Locate the cell with the specified text and output its (x, y) center coordinate. 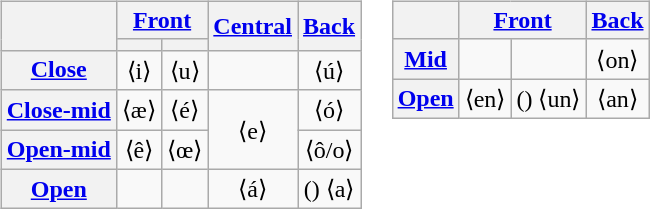
Open-mid (58, 150)
⟨u⟩ (184, 70)
Mid (426, 59)
⟨ô/o⟩ (330, 150)
⟨e⟩ (253, 130)
⟨é⟩ (184, 110)
⟨on⟩ (618, 59)
⟨œ⟩ (184, 150)
() ⟨a⟩ (330, 189)
⟨ú⟩ (330, 70)
⟨ê⟩ (138, 150)
⟨i⟩ (138, 70)
⟨æ⟩ (138, 110)
⟨an⟩ (618, 99)
⟨en⟩ (485, 99)
() ⟨un⟩ (548, 99)
Close (58, 70)
Close-mid (58, 110)
Central (253, 26)
⟨á⟩ (253, 189)
⟨ó⟩ (330, 110)
